From the cell containing the given text, extract its center point as [x, y] coordinate. 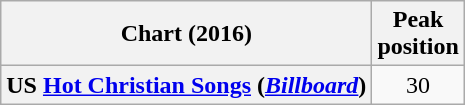
Chart (2016) [186, 34]
Peakposition [418, 34]
30 [418, 85]
US Hot Christian Songs (Billboard) [186, 85]
